For the text-containing cell, return its midpoint in [X, Y] coordinate format. 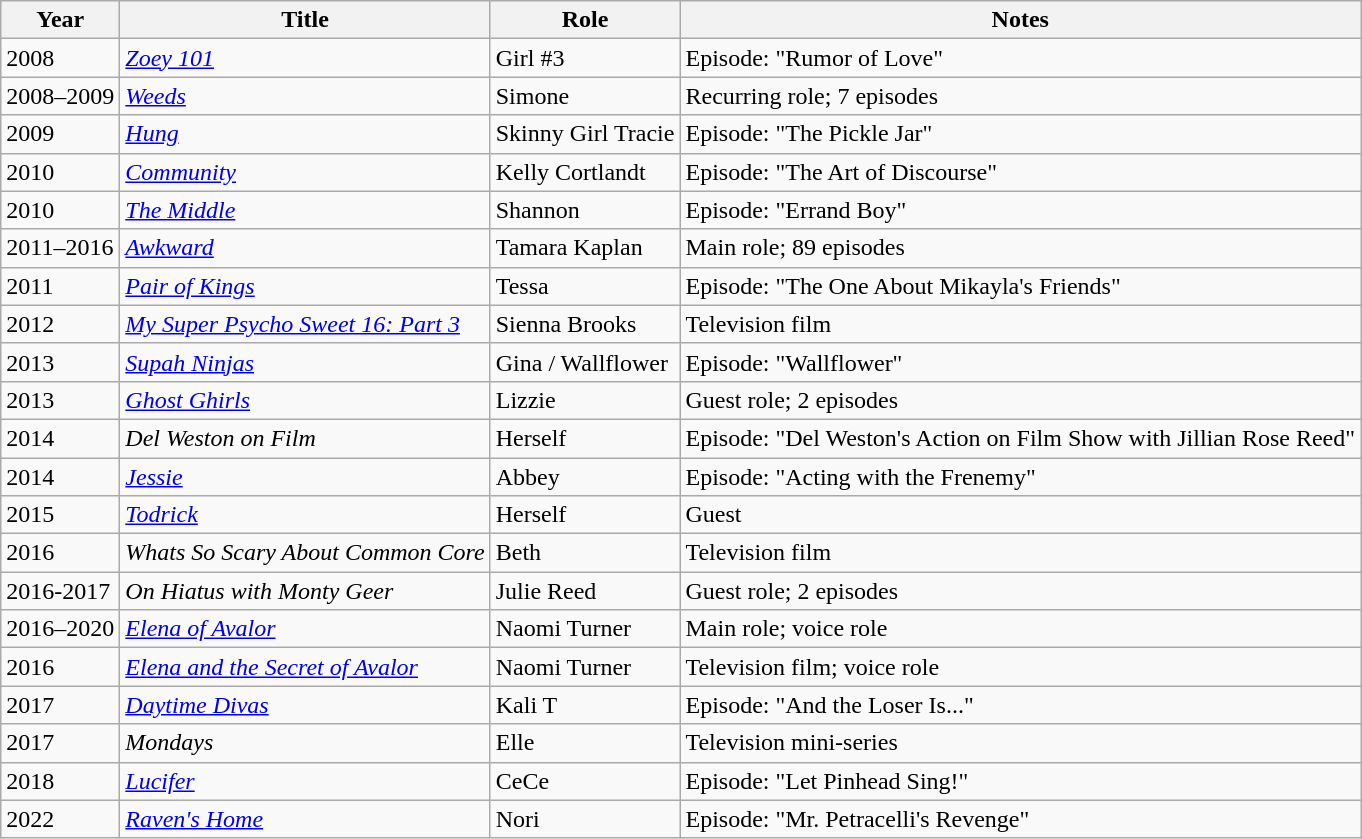
2008–2009 [60, 96]
Tessa [585, 286]
Ghost Ghirls [305, 400]
Episode: "And the Loser Is..." [1020, 705]
2011 [60, 286]
Tamara Kaplan [585, 248]
Kali T [585, 705]
Simone [585, 96]
Episode: "The One About Mikayla's Friends" [1020, 286]
2008 [60, 58]
Skinny Girl Tracie [585, 134]
2009 [60, 134]
Episode: "Mr. Petracelli's Revenge" [1020, 819]
Elena and the Secret of Avalor [305, 667]
On Hiatus with Monty Geer [305, 591]
Weeds [305, 96]
2022 [60, 819]
Kelly Cortlandt [585, 172]
Role [585, 20]
2016–2020 [60, 629]
Television mini-series [1020, 743]
Title [305, 20]
Episode: "The Pickle Jar" [1020, 134]
2012 [60, 324]
Zoey 101 [305, 58]
Elena of Avalor [305, 629]
Lucifer [305, 781]
Episode: "The Art of Discourse" [1020, 172]
Hung [305, 134]
Todrick [305, 515]
Recurring role; 7 episodes [1020, 96]
Elle [585, 743]
2016-2017 [60, 591]
Episode: "Let Pinhead Sing!" [1020, 781]
Jessie [305, 477]
Guest [1020, 515]
Supah Ninjas [305, 362]
Del Weston on Film [305, 438]
Lizzie [585, 400]
Television film; voice role [1020, 667]
Year [60, 20]
Episode: "Rumor of Love" [1020, 58]
Whats So Scary About Common Core [305, 553]
Episode: "Wallflower" [1020, 362]
Episode: "Errand Boy" [1020, 210]
Beth [585, 553]
The Middle [305, 210]
Notes [1020, 20]
Nori [585, 819]
CeCe [585, 781]
Episode: "Del Weston's Action on Film Show with Jillian Rose Reed" [1020, 438]
Girl #3 [585, 58]
2018 [60, 781]
Daytime Divas [305, 705]
Shannon [585, 210]
Main role; voice role [1020, 629]
2015 [60, 515]
My Super Psycho Sweet 16: Part 3 [305, 324]
Community [305, 172]
Episode: "Acting with the Frenemy" [1020, 477]
Raven's Home [305, 819]
Mondays [305, 743]
Gina / Wallflower [585, 362]
Abbey [585, 477]
2011–2016 [60, 248]
Awkward [305, 248]
Pair of Kings [305, 286]
Sienna Brooks [585, 324]
Main role; 89 episodes [1020, 248]
Julie Reed [585, 591]
